Search for the cell housing the specified text and yield its (X, Y) center coordinate. 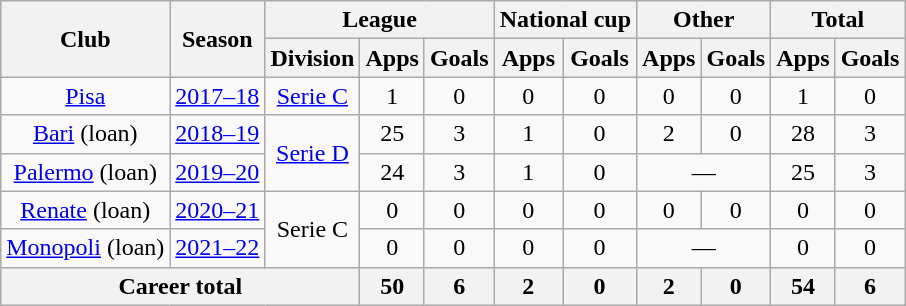
Other (704, 20)
Career total (180, 286)
Serie D (312, 153)
Palermo (loan) (86, 172)
Renate (loan) (86, 210)
Division (312, 58)
2017–18 (218, 96)
Season (218, 39)
Pisa (86, 96)
24 (392, 172)
54 (803, 286)
2018–19 (218, 134)
Bari (loan) (86, 134)
Total (838, 20)
Monopoli (loan) (86, 248)
28 (803, 134)
League (380, 20)
Club (86, 39)
2021–22 (218, 248)
2019–20 (218, 172)
2020–21 (218, 210)
National cup (565, 20)
50 (392, 286)
